Find where the given text appears and provide that cell's center as (x, y) coordinate. 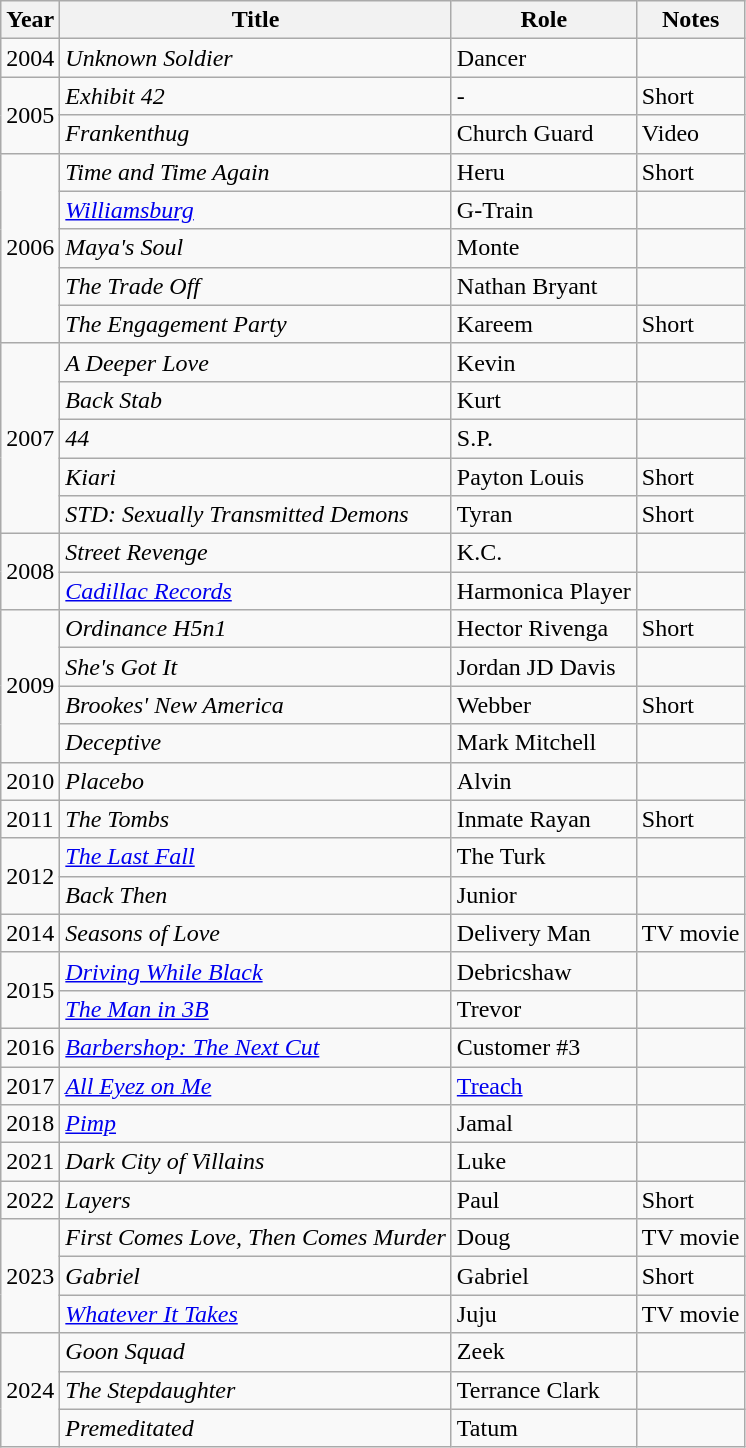
Harmonica Player (544, 591)
Back Stab (256, 400)
- (544, 96)
Layers (256, 1200)
2006 (30, 248)
The Man in 3B (256, 1009)
Barbershop: The Next Cut (256, 1047)
Jamal (544, 1124)
Customer #3 (544, 1047)
2022 (30, 1200)
The Trade Off (256, 286)
Heru (544, 172)
Title (256, 20)
Williamsburg (256, 210)
Notes (690, 20)
2004 (30, 58)
Premeditated (256, 1428)
STD: Sexually Transmitted Demons (256, 515)
Payton Louis (544, 477)
S.P. (544, 438)
Whatever It Takes (256, 1314)
Video (690, 134)
Kevin (544, 362)
First Comes Love, Then Comes Murder (256, 1238)
Luke (544, 1162)
Role (544, 20)
Year (30, 20)
Doug (544, 1238)
2014 (30, 933)
Cadillac Records (256, 591)
Ordinance H5n1 (256, 629)
Inmate Rayan (544, 819)
2023 (30, 1276)
The Tombs (256, 819)
Street Revenge (256, 553)
Zeek (544, 1352)
Mark Mitchell (544, 743)
Dark City of Villains (256, 1162)
The Turk (544, 857)
Monte (544, 248)
Brookes' New America (256, 705)
Nathan Bryant (544, 286)
Terrance Clark (544, 1390)
Seasons of Love (256, 933)
Time and Time Again (256, 172)
She's Got It (256, 667)
Maya's Soul (256, 248)
Driving While Black (256, 971)
2012 (30, 876)
Treach (544, 1085)
Paul (544, 1200)
2018 (30, 1124)
Deceptive (256, 743)
Junior (544, 895)
G-Train (544, 210)
2017 (30, 1085)
Hector Rivenga (544, 629)
2009 (30, 686)
Kurt (544, 400)
2011 (30, 819)
Back Then (256, 895)
K.C. (544, 553)
Church Guard (544, 134)
The Stepdaughter (256, 1390)
2021 (30, 1162)
Trevor (544, 1009)
2016 (30, 1047)
Kiari (256, 477)
Delivery Man (544, 933)
A Deeper Love (256, 362)
Kareem (544, 324)
Webber (544, 705)
Juju (544, 1314)
Frankenthug (256, 134)
Pimp (256, 1124)
Unknown Soldier (256, 58)
2007 (30, 438)
44 (256, 438)
2005 (30, 115)
2024 (30, 1390)
2008 (30, 572)
Dancer (544, 58)
Debricshaw (544, 971)
Jordan JD Davis (544, 667)
Alvin (544, 781)
2015 (30, 990)
Placebo (256, 781)
The Last Fall (256, 857)
Goon Squad (256, 1352)
Tyran (544, 515)
The Engagement Party (256, 324)
2010 (30, 781)
All Eyez on Me (256, 1085)
Exhibit 42 (256, 96)
Tatum (544, 1428)
